Return (X, Y) of the center of cell containing provided text 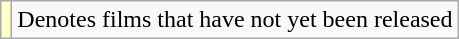
Denotes films that have not yet been released (235, 20)
